Provide the [X, Y] coordinate of the cell's center where the given text is located.  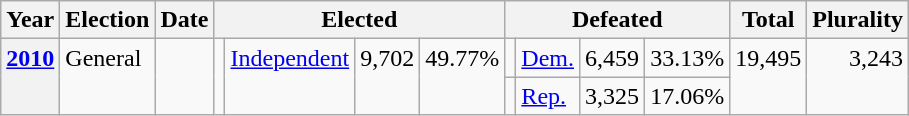
3,325 [612, 96]
Rep. [548, 96]
Independent [290, 77]
49.77% [462, 77]
3,243 [858, 77]
6,459 [612, 58]
Elected [360, 20]
19,495 [768, 77]
2010 [30, 77]
Year [30, 20]
General [108, 77]
Dem. [548, 58]
Election [108, 20]
9,702 [388, 77]
Defeated [618, 20]
Date [184, 20]
33.13% [688, 58]
17.06% [688, 96]
Total [768, 20]
Plurality [858, 20]
